Locate the cell with the specified text and output its (X, Y) center coordinate. 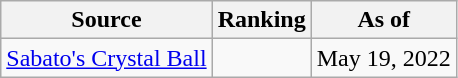
Ranking (262, 20)
May 19, 2022 (384, 58)
Source (106, 20)
Sabato's Crystal Ball (106, 58)
As of (384, 20)
